Determine the [X, Y] coordinate at the center of the cell enclosing the given text.  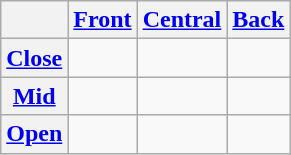
Back [258, 20]
Open [34, 134]
Central [182, 20]
Mid [34, 96]
Front [102, 20]
Close [34, 58]
